From the cell containing the given text, extract its center point as [x, y] coordinate. 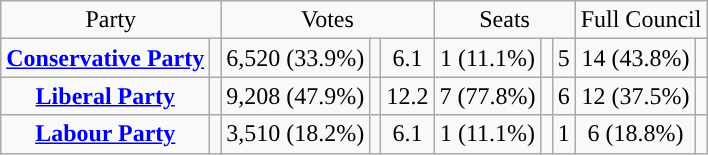
Labour Party [106, 134]
6 (18.8%) [636, 134]
14 (43.8%) [636, 58]
Votes [328, 20]
6,520 (33.9%) [296, 58]
3,510 (18.2%) [296, 134]
Full Council [641, 20]
5 [564, 58]
9,208 (47.9%) [296, 96]
12 (37.5%) [636, 96]
1 [564, 134]
Seats [504, 20]
Party [111, 20]
Conservative Party [106, 58]
12.2 [408, 96]
Liberal Party [106, 96]
6 [564, 96]
7 (77.8%) [488, 96]
